Extract the (X, Y) coordinate from the center of the cell holding the provided text.  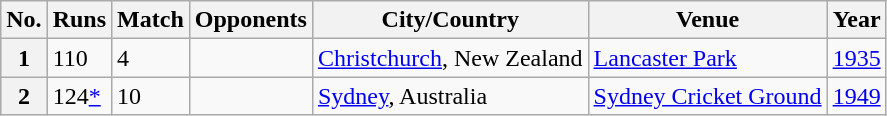
Venue (708, 20)
Year (856, 20)
110 (79, 58)
Lancaster Park (708, 58)
Opponents (250, 20)
1935 (856, 58)
Sydney, Australia (450, 96)
Christchurch, New Zealand (450, 58)
4 (151, 58)
1 (24, 58)
Runs (79, 20)
2 (24, 96)
Match (151, 20)
No. (24, 20)
Sydney Cricket Ground (708, 96)
1949 (856, 96)
10 (151, 96)
124* (79, 96)
City/Country (450, 20)
